Capture the cell that displays the provided text and extract its (x, y) central coordinate. 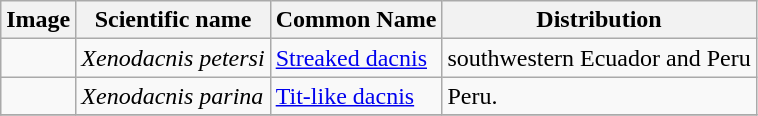
Xenodacnis petersi (173, 58)
Distribution (599, 20)
Peru. (599, 96)
Image (38, 20)
Scientific name (173, 20)
Tit-like dacnis (356, 96)
Xenodacnis parina (173, 96)
Streaked dacnis (356, 58)
southwestern Ecuador and Peru (599, 58)
Common Name (356, 20)
